Return the [x, y] coordinate for the center point of the cell that contains the specified text.  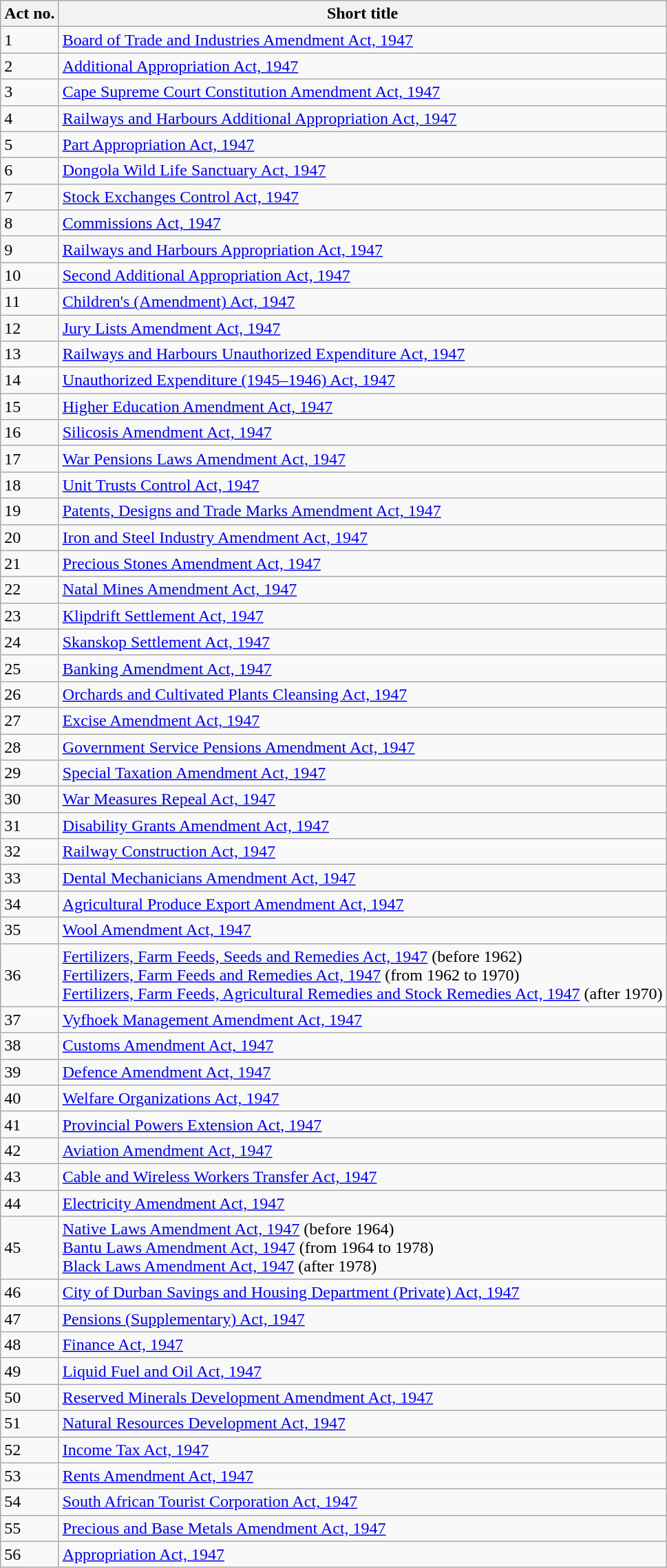
43 [30, 1177]
28 [30, 747]
50 [30, 1397]
46 [30, 1293]
Dental Mechanicians Amendment Act, 1947 [362, 878]
52 [30, 1450]
Unauthorized Expenditure (1945–1946) Act, 1947 [362, 380]
39 [30, 1072]
Disability Grants Amendment Act, 1947 [362, 826]
3 [30, 92]
54 [30, 1502]
Board of Trade and Industries Amendment Act, 1947 [362, 40]
17 [30, 459]
56 [30, 1554]
38 [30, 1046]
War Measures Repeal Act, 1947 [362, 799]
34 [30, 904]
30 [30, 799]
47 [30, 1319]
51 [30, 1424]
Cape Supreme Court Constitution Amendment Act, 1947 [362, 92]
35 [30, 930]
Electricity Amendment Act, 1947 [362, 1203]
Reserved Minerals Development Amendment Act, 1947 [362, 1397]
9 [30, 249]
City of Durban Savings and Housing Department (Private) Act, 1947 [362, 1293]
44 [30, 1203]
Higher Education Amendment Act, 1947 [362, 407]
Railways and Harbours Additional Appropriation Act, 1947 [362, 118]
Native Laws Amendment Act, 1947 (before 1964) Bantu Laws Amendment Act, 1947 (from 1964 to 1978) Black Laws Amendment Act, 1947 (after 1978) [362, 1248]
48 [30, 1345]
Wool Amendment Act, 1947 [362, 930]
45 [30, 1248]
Stock Exchanges Control Act, 1947 [362, 197]
Silicosis Amendment Act, 1947 [362, 433]
55 [30, 1528]
Additional Appropriation Act, 1947 [362, 66]
Railways and Harbours Unauthorized Expenditure Act, 1947 [362, 354]
Commissions Act, 1947 [362, 223]
Unit Trusts Control Act, 1947 [362, 485]
Income Tax Act, 1947 [362, 1450]
Dongola Wild Life Sanctuary Act, 1947 [362, 171]
31 [30, 826]
Part Appropriation Act, 1947 [362, 144]
7 [30, 197]
13 [30, 354]
42 [30, 1150]
Provincial Powers Extension Act, 1947 [362, 1124]
26 [30, 694]
40 [30, 1098]
49 [30, 1371]
Liquid Fuel and Oil Act, 1947 [362, 1371]
Defence Amendment Act, 1947 [362, 1072]
24 [30, 642]
21 [30, 563]
Cable and Wireless Workers Transfer Act, 1947 [362, 1177]
Patents, Designs and Trade Marks Amendment Act, 1947 [362, 511]
War Pensions Laws Amendment Act, 1947 [362, 459]
23 [30, 616]
8 [30, 223]
Railways and Harbours Appropriation Act, 1947 [362, 249]
32 [30, 852]
Klipdrift Settlement Act, 1947 [362, 616]
Pensions (Supplementary) Act, 1947 [362, 1319]
Excise Amendment Act, 1947 [362, 720]
Skanskop Settlement Act, 1947 [362, 642]
16 [30, 433]
6 [30, 171]
Banking Amendment Act, 1947 [362, 668]
20 [30, 537]
18 [30, 485]
Rents Amendment Act, 1947 [362, 1476]
Finance Act, 1947 [362, 1345]
Natal Mines Amendment Act, 1947 [362, 590]
29 [30, 773]
22 [30, 590]
2 [30, 66]
11 [30, 301]
Jury Lists Amendment Act, 1947 [362, 328]
Short title [362, 14]
Precious and Base Metals Amendment Act, 1947 [362, 1528]
5 [30, 144]
Vyfhoek Management Amendment Act, 1947 [362, 1020]
1 [30, 40]
Orchards and Cultivated Plants Cleansing Act, 1947 [362, 694]
Second Additional Appropriation Act, 1947 [362, 275]
Natural Resources Development Act, 1947 [362, 1424]
Railway Construction Act, 1947 [362, 852]
Agricultural Produce Export Amendment Act, 1947 [362, 904]
10 [30, 275]
25 [30, 668]
Iron and Steel Industry Amendment Act, 1947 [362, 537]
Appropriation Act, 1947 [362, 1554]
Precious Stones Amendment Act, 1947 [362, 563]
33 [30, 878]
South African Tourist Corporation Act, 1947 [362, 1502]
4 [30, 118]
Aviation Amendment Act, 1947 [362, 1150]
37 [30, 1020]
Special Taxation Amendment Act, 1947 [362, 773]
Children's (Amendment) Act, 1947 [362, 301]
Customs Amendment Act, 1947 [362, 1046]
27 [30, 720]
15 [30, 407]
Government Service Pensions Amendment Act, 1947 [362, 747]
19 [30, 511]
Welfare Organizations Act, 1947 [362, 1098]
36 [30, 975]
12 [30, 328]
14 [30, 380]
Act no. [30, 14]
53 [30, 1476]
41 [30, 1124]
